Output the (x, y) coordinate of the center of the cell containing the given text.  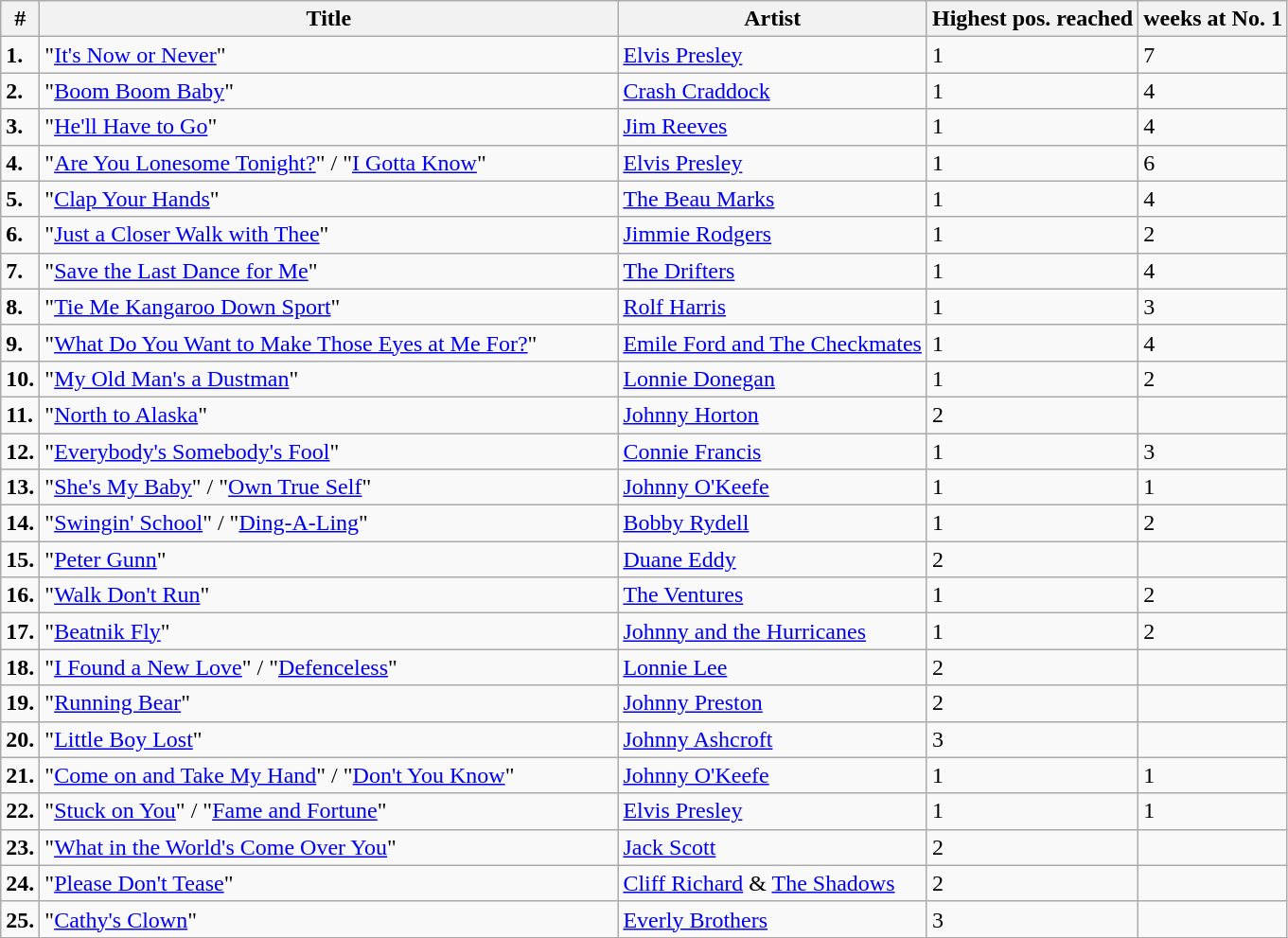
# (21, 19)
Title (329, 19)
"Save the Last Dance for Me" (329, 271)
21. (21, 775)
10. (21, 379)
Jim Reeves (772, 127)
9. (21, 343)
The Drifters (772, 271)
Duane Eddy (772, 559)
"Cathy's Clown" (329, 919)
"Stuck on You" / "Fame and Fortune" (329, 811)
17. (21, 631)
5. (21, 199)
"North to Alaska" (329, 415)
"Boom Boom Baby" (329, 91)
Johnny Preston (772, 703)
2. (21, 91)
Artist (772, 19)
Everly Brothers (772, 919)
6 (1213, 163)
Rolf Harris (772, 307)
22. (21, 811)
"Come on and Take My Hand" / "Don't You Know" (329, 775)
Bobby Rydell (772, 523)
"Clap Your Hands" (329, 199)
weeks at No. 1 (1213, 19)
The Ventures (772, 595)
18. (21, 667)
Johnny Ashcroft (772, 739)
Connie Francis (772, 451)
The Beau Marks (772, 199)
20. (21, 739)
1. (21, 55)
7 (1213, 55)
16. (21, 595)
Jack Scott (772, 847)
"What Do You Want to Make Those Eyes at Me For?" (329, 343)
12. (21, 451)
Jimmie Rodgers (772, 235)
8. (21, 307)
"It's Now or Never" (329, 55)
15. (21, 559)
"Beatnik Fly" (329, 631)
Highest pos. reached (1032, 19)
14. (21, 523)
13. (21, 487)
Cliff Richard & The Shadows (772, 883)
11. (21, 415)
"Little Boy Lost" (329, 739)
"Swingin' School" / "Ding-A-Ling" (329, 523)
"Peter Gunn" (329, 559)
7. (21, 271)
"Running Bear" (329, 703)
"What in the World's Come Over You" (329, 847)
"Just a Closer Walk with Thee" (329, 235)
24. (21, 883)
Johnny Horton (772, 415)
23. (21, 847)
25. (21, 919)
"Everybody's Somebody's Fool" (329, 451)
"My Old Man's a Dustman" (329, 379)
Johnny and the Hurricanes (772, 631)
"Please Don't Tease" (329, 883)
6. (21, 235)
"Walk Don't Run" (329, 595)
3. (21, 127)
Emile Ford and The Checkmates (772, 343)
"Tie Me Kangaroo Down Sport" (329, 307)
Lonnie Donegan (772, 379)
4. (21, 163)
"He'll Have to Go" (329, 127)
Lonnie Lee (772, 667)
"I Found a New Love" / "Defenceless" (329, 667)
"Are You Lonesome Tonight?" / "I Gotta Know" (329, 163)
19. (21, 703)
"She's My Baby" / "Own True Self" (329, 487)
Crash Craddock (772, 91)
